Provide the [X, Y] coordinate of the cell's center where the given text is located.  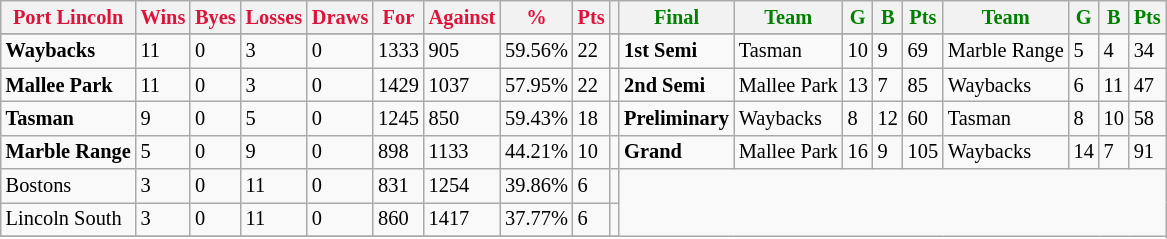
59.56% [536, 51]
1429 [398, 85]
831 [398, 186]
% [536, 17]
59.43% [536, 118]
39.86% [536, 186]
1417 [462, 219]
57.95% [536, 85]
34 [1148, 51]
898 [398, 152]
Final [676, 17]
18 [592, 118]
105 [923, 152]
Byes [215, 17]
44.21% [536, 152]
Port Lincoln [68, 17]
Draws [340, 17]
For [398, 17]
Lincoln South [68, 219]
60 [923, 118]
2nd Semi [676, 85]
13 [858, 85]
58 [1148, 118]
Bostons [68, 186]
1037 [462, 85]
16 [858, 152]
91 [1148, 152]
Losses [274, 17]
1333 [398, 51]
Preliminary [676, 118]
860 [398, 219]
1133 [462, 152]
Against [462, 17]
69 [923, 51]
Grand [676, 152]
1254 [462, 186]
37.77% [536, 219]
47 [1148, 85]
1245 [398, 118]
14 [1084, 152]
850 [462, 118]
85 [923, 85]
905 [462, 51]
12 [888, 118]
Wins [164, 17]
1st Semi [676, 51]
4 [1114, 51]
